Extract the (x, y) coordinate from the center of the cell holding the provided text.  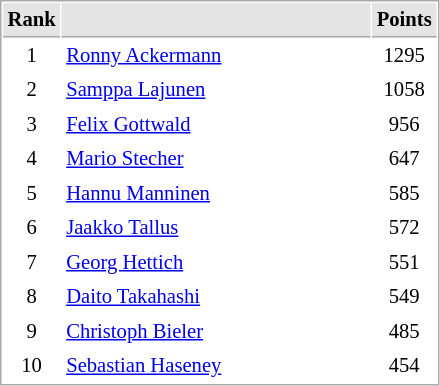
956 (404, 124)
Ronny Ackermann (216, 56)
585 (404, 194)
5 (32, 194)
Felix Gottwald (216, 124)
454 (404, 366)
7 (32, 262)
6 (32, 228)
1058 (404, 90)
4 (32, 158)
2 (32, 90)
1 (32, 56)
3 (32, 124)
9 (32, 332)
Jaakko Tallus (216, 228)
Georg Hettich (216, 262)
8 (32, 296)
551 (404, 262)
10 (32, 366)
Hannu Manninen (216, 194)
647 (404, 158)
Samppa Lajunen (216, 90)
Points (404, 20)
Sebastian Haseney (216, 366)
Christoph Bieler (216, 332)
Rank (32, 20)
Daito Takahashi (216, 296)
1295 (404, 56)
485 (404, 332)
Mario Stecher (216, 158)
572 (404, 228)
549 (404, 296)
